Find where the given text appears and provide that cell's center as [x, y] coordinate. 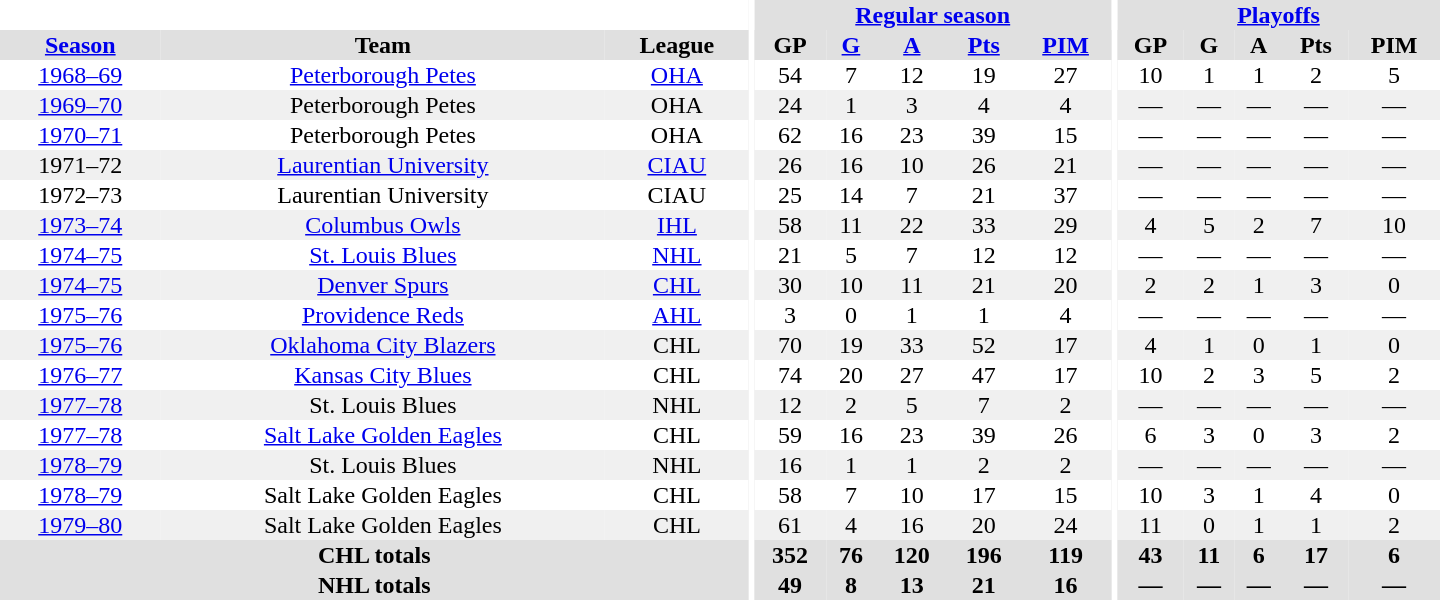
Team [384, 45]
352 [790, 555]
119 [1066, 555]
Playoffs [1278, 15]
8 [851, 585]
74 [790, 375]
76 [851, 555]
1971–72 [80, 165]
1979–80 [80, 525]
47 [984, 375]
Oklahoma City Blazers [384, 345]
196 [984, 555]
Kansas City Blues [384, 375]
22 [912, 225]
54 [790, 75]
1968–69 [80, 75]
61 [790, 525]
Season [80, 45]
Regular season [932, 15]
1972–73 [80, 195]
1970–71 [80, 135]
League [676, 45]
59 [790, 435]
Columbus Owls [384, 225]
14 [851, 195]
1973–74 [80, 225]
AHL [676, 315]
CHL totals [374, 555]
120 [912, 555]
Providence Reds [384, 315]
30 [790, 285]
62 [790, 135]
IHL [676, 225]
70 [790, 345]
13 [912, 585]
1976–77 [80, 375]
37 [1066, 195]
43 [1150, 555]
Denver Spurs [384, 285]
NHL totals [374, 585]
52 [984, 345]
29 [1066, 225]
1969–70 [80, 105]
25 [790, 195]
49 [790, 585]
